Detect which cell encompasses the target text, then output its (x, y) center coordinate. 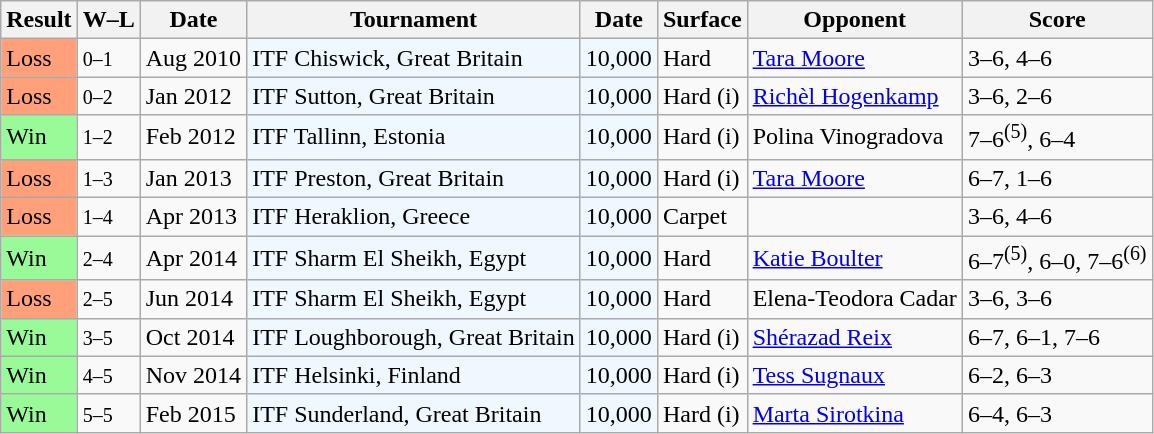
Surface (702, 20)
Jun 2014 (193, 299)
ITF Tallinn, Estonia (414, 138)
3–6, 3–6 (1057, 299)
Aug 2010 (193, 58)
2–5 (108, 299)
7–6(5), 6–4 (1057, 138)
6–4, 6–3 (1057, 413)
Marta Sirotkina (854, 413)
ITF Helsinki, Finland (414, 375)
Result (39, 20)
1–2 (108, 138)
5–5 (108, 413)
6–7(5), 6–0, 7–6(6) (1057, 258)
ITF Chiswick, Great Britain (414, 58)
Apr 2013 (193, 217)
Carpet (702, 217)
3–5 (108, 337)
Jan 2012 (193, 96)
0–1 (108, 58)
1–4 (108, 217)
ITF Sunderland, Great Britain (414, 413)
Polina Vinogradova (854, 138)
6–2, 6–3 (1057, 375)
ITF Heraklion, Greece (414, 217)
4–5 (108, 375)
ITF Preston, Great Britain (414, 178)
Elena-Teodora Cadar (854, 299)
Shérazad Reix (854, 337)
1–3 (108, 178)
Katie Boulter (854, 258)
W–L (108, 20)
Tournament (414, 20)
Oct 2014 (193, 337)
Score (1057, 20)
6–7, 1–6 (1057, 178)
Apr 2014 (193, 258)
Richèl Hogenkamp (854, 96)
Opponent (854, 20)
Tess Sugnaux (854, 375)
Feb 2015 (193, 413)
2–4 (108, 258)
ITF Loughborough, Great Britain (414, 337)
ITF Sutton, Great Britain (414, 96)
Nov 2014 (193, 375)
6–7, 6–1, 7–6 (1057, 337)
0–2 (108, 96)
Jan 2013 (193, 178)
Feb 2012 (193, 138)
3–6, 2–6 (1057, 96)
